Detect which cell encompasses the target text, then output its [x, y] center coordinate. 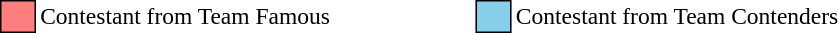
Contestant from Team Famous [186, 16]
